From the cell containing the given text, extract its center point as [x, y] coordinate. 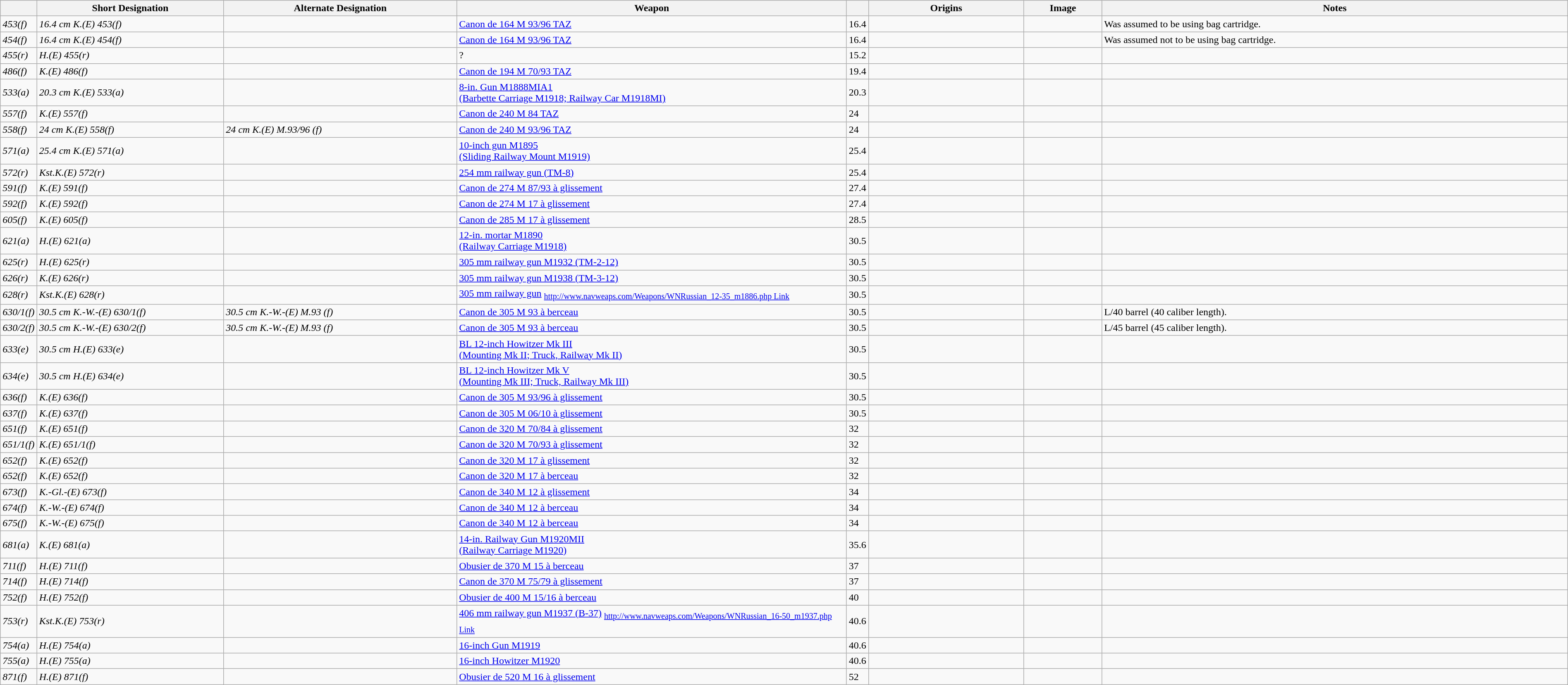
Kst.K.(E) 753(r) [130, 621]
30.5 cm K.-W.-(E) 630/1(f) [130, 312]
305 mm railway gun M1932 (TM-2-12) [652, 262]
755(a) [19, 661]
674(f) [19, 508]
K.(E) 636(f) [130, 397]
621(a) [19, 241]
Canon de 194 M 70/93 TAZ [652, 71]
19.4 [858, 71]
Canon de 240 M 84 TAZ [652, 114]
628(r) [19, 295]
571(a) [19, 151]
634(e) [19, 376]
406 mm railway gun M1937 (B-37) http://www.navweaps.com/Weapons/WNRussian_16-50_m1937.php Link [652, 621]
636(f) [19, 397]
10-inch gun M1895(Sliding Railway Mount M1919) [652, 151]
Obusier de 520 M 16 à glissement [652, 677]
K.(E) 651(f) [130, 429]
Origins [946, 8]
Alternate Designation [340, 8]
H.(E) 621(a) [130, 241]
8-in. Gun M1888MIA1(Barbette Carriage M1918; Railway Car M1918MI) [652, 93]
K.(E) 637(f) [130, 413]
592(f) [19, 204]
Canon de 274 M 17 à glissement [652, 204]
754(a) [19, 645]
30.5 cm H.(E) 634(e) [130, 376]
Canon de 285 M 17 à glissement [652, 220]
K.-W.-(E) 674(f) [130, 508]
651(f) [19, 429]
591(f) [19, 188]
625(r) [19, 262]
K.(E) 605(f) [130, 220]
K.(E) 626(r) [130, 278]
H.(E) 755(a) [130, 661]
533(a) [19, 93]
711(f) [19, 566]
K.(E) 486(f) [130, 71]
572(r) [19, 172]
K.(E) 592(f) [130, 204]
681(a) [19, 544]
35.6 [858, 544]
H.(E) 871(f) [130, 677]
673(f) [19, 492]
12-in. mortar M1890(Railway Carriage M1918) [652, 241]
K.-W.-(E) 675(f) [130, 523]
H.(E) 714(f) [130, 582]
305 mm railway gun M1938 (TM-3-12) [652, 278]
K.(E) 591(f) [130, 188]
BL 12-inch Howitzer Mk III(Mounting Mk II; Truck, Railway Mk II) [652, 349]
Image [1063, 8]
453(f) [19, 24]
633(e) [19, 349]
Canon de 320 M 17 à glissement [652, 460]
Canon de 305 M 93/96 à glissement [652, 397]
16.4 cm K.(E) 453(f) [130, 24]
52 [858, 677]
30.5 cm H.(E) 633(e) [130, 349]
24 cm K.(E) M.93/96 (f) [340, 129]
16-inch Howitzer M1920 [652, 661]
16.4 cm K.(E) 454(f) [130, 40]
Canon de 305 M 06/10 à glissement [652, 413]
16-inch Gun M1919 [652, 645]
714(f) [19, 582]
Was assumed not to be using bag cartridge. [1335, 40]
15.2 [858, 55]
626(r) [19, 278]
BL 12-inch Howitzer Mk V(Mounting Mk III; Truck, Railway Mk III) [652, 376]
753(r) [19, 621]
Canon de 320 M 17 à berceau [652, 476]
H.(E) 625(r) [130, 262]
Short Designation [130, 8]
K.(E) 651/1(f) [130, 445]
637(f) [19, 413]
K.(E) 681(a) [130, 544]
Kst.K.(E) 628(r) [130, 295]
630/1(f) [19, 312]
K.(E) 557(f) [130, 114]
254 mm railway gun (TM-8) [652, 172]
28.5 [858, 220]
40 [858, 597]
20.3 cm K.(E) 533(a) [130, 93]
H.(E) 455(r) [130, 55]
? [652, 55]
L/45 barrel (45 caliber length). [1335, 328]
L/40 barrel (40 caliber length). [1335, 312]
675(f) [19, 523]
Obusier de 370 M 15 à berceau [652, 566]
Weapon [652, 8]
871(f) [19, 677]
605(f) [19, 220]
Was assumed to be using bag cartridge. [1335, 24]
Canon de 240 M 93/96 TAZ [652, 129]
20.3 [858, 93]
H.(E) 752(f) [130, 597]
H.(E) 754(a) [130, 645]
651/1(f) [19, 445]
455(r) [19, 55]
K.-Gl.-(E) 673(f) [130, 492]
305 mm railway gun http://www.navweaps.com/Weapons/WNRussian_12-35_m1886.php Link [652, 295]
Canon de 320 M 70/93 à glissement [652, 445]
630/2(f) [19, 328]
454(f) [19, 40]
Kst.K.(E) 572(r) [130, 172]
Notes [1335, 8]
14-in. Railway Gun M1920MII(Railway Carriage M1920) [652, 544]
25.4 cm K.(E) 571(a) [130, 151]
Obusier de 400 M 15/16 à berceau [652, 597]
Canon de 320 M 70/84 à glissement [652, 429]
486(f) [19, 71]
752(f) [19, 597]
558(f) [19, 129]
Canon de 340 M 12 à glissement [652, 492]
24 cm K.(E) 558(f) [130, 129]
Canon de 274 M 87/93 à glissement [652, 188]
557(f) [19, 114]
H.(E) 711(f) [130, 566]
Canon de 370 M 75/79 à glissement [652, 582]
30.5 cm K.-W.-(E) 630/2(f) [130, 328]
